Determine the (x, y) coordinate at the center of the cell enclosing the given text.  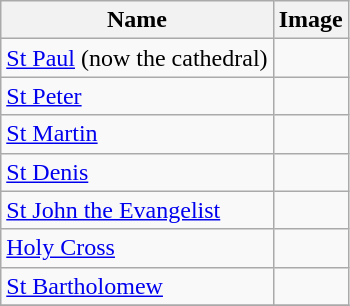
Holy Cross (137, 248)
Name (137, 20)
St Denis (137, 172)
St Paul (now the cathedral) (137, 58)
St Martin (137, 134)
St John the Evangelist (137, 210)
Image (310, 20)
St Peter (137, 96)
St Bartholomew (137, 286)
